Determine the (X, Y) coordinate at the center of the cell enclosing the given text.  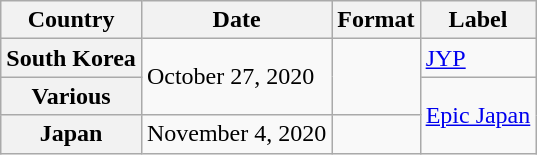
November 4, 2020 (236, 134)
South Korea (72, 58)
October 27, 2020 (236, 77)
Label (478, 20)
Epic Japan (478, 115)
Country (72, 20)
Format (376, 20)
Date (236, 20)
Various (72, 96)
JYP (478, 58)
Japan (72, 134)
